Identify which cell holds the provided text, then report its (X, Y) central coordinate. 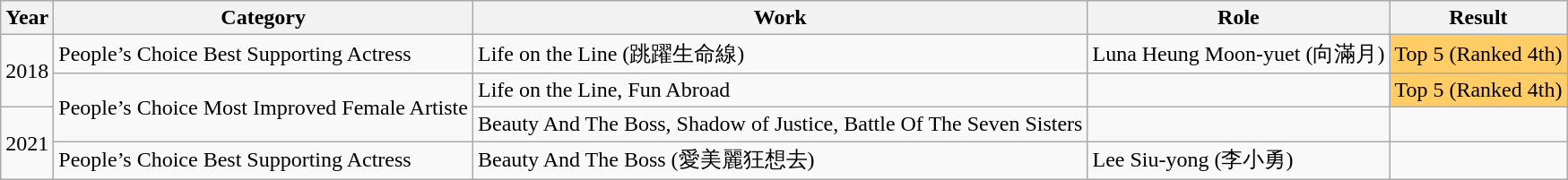
Luna Heung Moon-yuet (向滿月) (1239, 54)
2018 (27, 72)
Category (264, 18)
Work (780, 18)
Beauty And The Boss, Shadow of Justice, Battle Of The Seven Sisters (780, 124)
Life on the Line, Fun Abroad (780, 90)
Beauty And The Boss (愛美麗狂想去) (780, 161)
Year (27, 18)
Lee Siu-yong (李小勇) (1239, 161)
Role (1239, 18)
Result (1478, 18)
People’s Choice Most Improved Female Artiste (264, 107)
2021 (27, 143)
Life on the Line (跳躍生命線) (780, 54)
